From the cell containing the given text, extract its center point as [X, Y] coordinate. 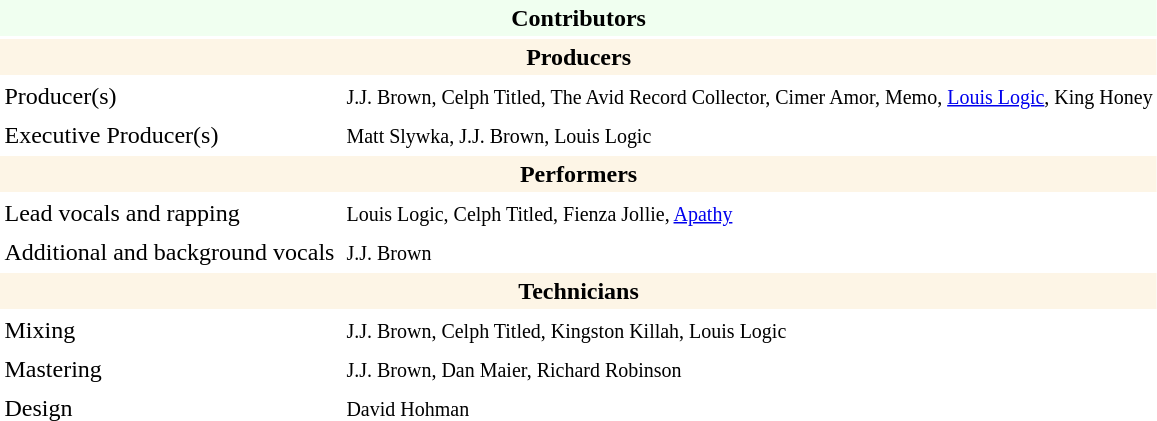
Louis Logic, Celph Titled, Fienza Jollie, Apathy [750, 213]
Executive Producer(s) [170, 135]
J.J. Brown, Dan Maier, Richard Robinson [750, 369]
Lead vocals and rapping [170, 213]
Technicians [578, 291]
Contributors [578, 18]
Performers [578, 174]
J.J. Brown [750, 252]
Producer(s) [170, 96]
Producers [578, 57]
J.J. Brown, Celph Titled, Kingston Killah, Louis Logic [750, 330]
Mastering [170, 369]
Matt Slywka, J.J. Brown, Louis Logic [750, 135]
J.J. Brown, Celph Titled, The Avid Record Collector, Cimer Amor, Memo, Louis Logic, King Honey [750, 96]
Additional and background vocals [170, 252]
Mixing [170, 330]
